Return the [x, y] coordinate for the center point of the cell that contains the specified text.  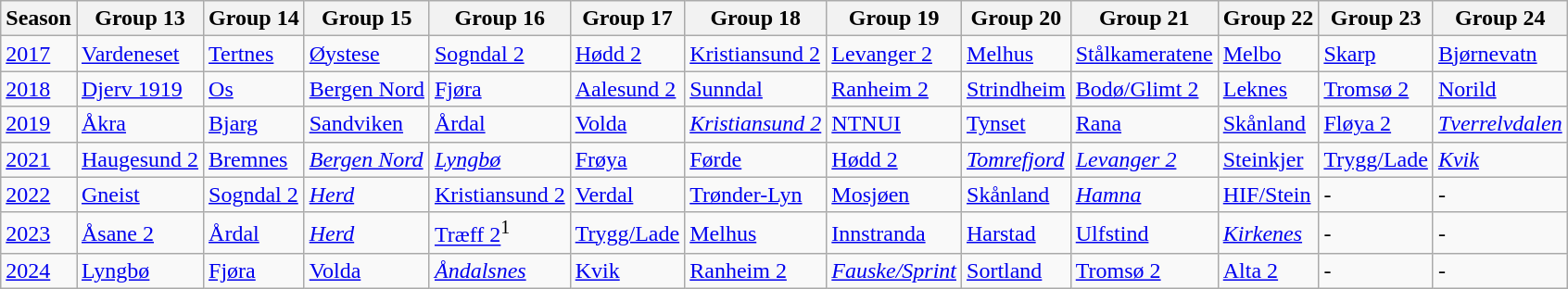
Åsane 2 [139, 233]
Åndalsnes [499, 271]
2019 [39, 124]
Mosjøen [894, 195]
Group 15 [367, 19]
Verdal [627, 195]
Fauske/Sprint [894, 271]
Leknes [1268, 89]
Frøya [627, 159]
Tomrefjord [1017, 159]
Stålkameratene [1144, 54]
Harstad [1017, 233]
2021 [39, 159]
Group 22 [1268, 19]
HIF/Stein [1268, 195]
Norild [1499, 89]
Steinkjer [1268, 159]
2018 [39, 89]
Group 23 [1376, 19]
Group 16 [499, 19]
Group 13 [139, 19]
Haugesund 2 [139, 159]
Skarp [1376, 54]
2022 [39, 195]
NTNUI [894, 124]
Season [39, 19]
2024 [39, 271]
Group 24 [1499, 19]
Djerv 1919 [139, 89]
Os [254, 89]
Sortland [1017, 271]
Group 14 [254, 19]
Fløya 2 [1376, 124]
Tertnes [254, 54]
Bremnes [254, 159]
Group 20 [1017, 19]
Bjørnevatn [1499, 54]
Alta 2 [1268, 271]
Sunndal [756, 89]
Group 19 [894, 19]
Træff 21 [499, 233]
Bodø/Glimt 2 [1144, 89]
Tverrelvdalen [1499, 124]
Group 18 [756, 19]
Bjarg [254, 124]
Hamna [1144, 195]
Aalesund 2 [627, 89]
Group 21 [1144, 19]
Åkra [139, 124]
Førde [756, 159]
Tynset [1017, 124]
2017 [39, 54]
Strindheim [1017, 89]
Trønder-Lyn [756, 195]
Vardeneset [139, 54]
Ulfstind [1144, 233]
Rana [1144, 124]
Gneist [139, 195]
2023 [39, 233]
Kirkenes [1268, 233]
Innstranda [894, 233]
Group 17 [627, 19]
Melbo [1268, 54]
Sandviken [367, 124]
Øystese [367, 54]
